Locate the cell with the specified text and output its (X, Y) center coordinate. 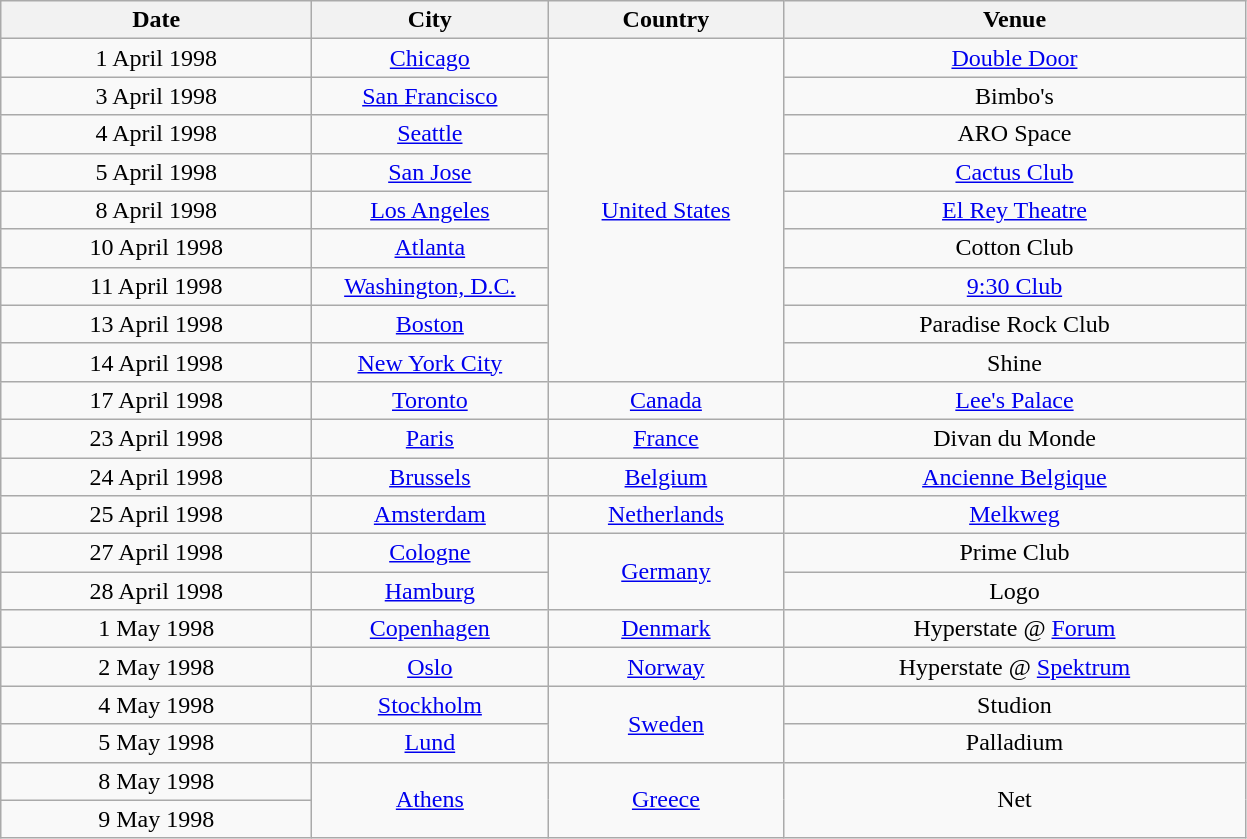
10 April 1998 (156, 248)
Chicago (430, 58)
4 May 1998 (156, 705)
Greece (666, 800)
23 April 1998 (156, 438)
Melkweg (1014, 515)
Athens (430, 800)
2 May 1998 (156, 667)
8 May 1998 (156, 781)
5 April 1998 (156, 172)
Logo (1014, 591)
14 April 1998 (156, 362)
El Rey Theatre (1014, 210)
Cologne (430, 553)
Hamburg (430, 591)
Stockholm (430, 705)
3 April 1998 (156, 96)
Netherlands (666, 515)
Bimbo's (1014, 96)
9:30 Club (1014, 286)
Brussels (430, 477)
5 May 1998 (156, 743)
28 April 1998 (156, 591)
Canada (666, 400)
Amsterdam (430, 515)
Paris (430, 438)
Washington, D.C. (430, 286)
13 April 1998 (156, 324)
11 April 1998 (156, 286)
Venue (1014, 20)
Net (1014, 800)
Lee's Palace (1014, 400)
Atlanta (430, 248)
Lund (430, 743)
1 April 1998 (156, 58)
Toronto (430, 400)
17 April 1998 (156, 400)
San Francisco (430, 96)
4 April 1998 (156, 134)
Los Angeles (430, 210)
Studion (1014, 705)
Oslo (430, 667)
Double Door (1014, 58)
San Jose (430, 172)
24 April 1998 (156, 477)
Shine (1014, 362)
ARO Space (1014, 134)
France (666, 438)
Denmark (666, 629)
Palladium (1014, 743)
Country (666, 20)
Prime Club (1014, 553)
Belgium (666, 477)
9 May 1998 (156, 819)
Sweden (666, 724)
Divan du Monde (1014, 438)
25 April 1998 (156, 515)
Cactus Club (1014, 172)
Seattle (430, 134)
Hyperstate @ Forum (1014, 629)
Paradise Rock Club (1014, 324)
City (430, 20)
Cotton Club (1014, 248)
Ancienne Belgique (1014, 477)
Date (156, 20)
New York City (430, 362)
Boston (430, 324)
Hyperstate @ Spektrum (1014, 667)
Norway (666, 667)
Copenhagen (430, 629)
United States (666, 210)
Germany (666, 572)
8 April 1998 (156, 210)
27 April 1998 (156, 553)
1 May 1998 (156, 629)
